Locate the cell with the specified text and output its (X, Y) center coordinate. 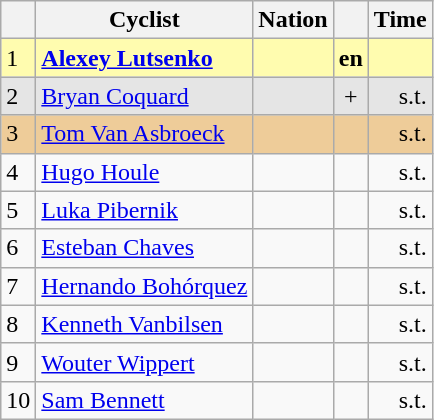
Bryan Coquard (144, 96)
Hugo Houle (144, 172)
3 (18, 134)
10 (18, 400)
2 (18, 96)
Wouter Wippert (144, 362)
Tom Van Asbroeck (144, 134)
Time (400, 20)
Hernando Bohórquez (144, 286)
Kenneth Vanbilsen (144, 324)
9 (18, 362)
1 (18, 58)
Alexey Lutsenko (144, 58)
Luka Pibernik (144, 210)
Cyclist (144, 20)
7 (18, 286)
6 (18, 248)
Esteban Chaves (144, 248)
Nation (293, 20)
+ (350, 96)
Sam Bennett (144, 400)
en (350, 58)
5 (18, 210)
4 (18, 172)
8 (18, 324)
